From the cell containing the given text, extract its center point as [X, Y] coordinate. 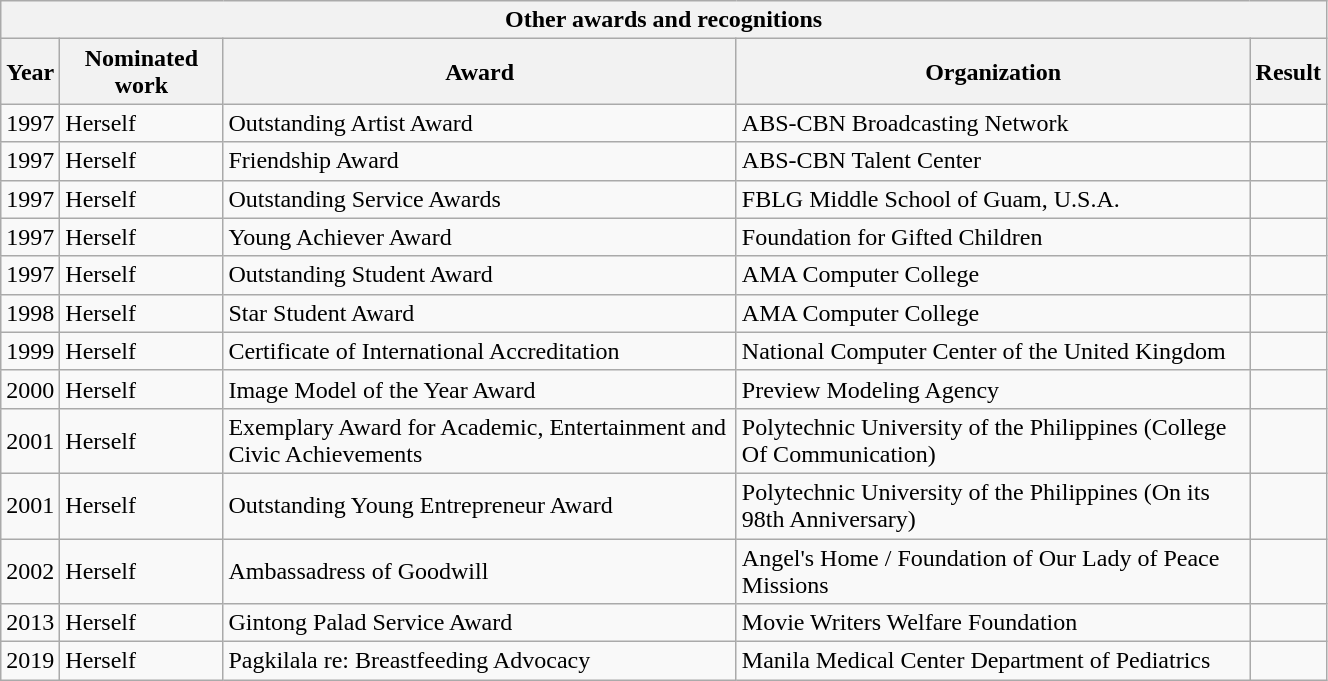
Star Student Award [480, 313]
Young Achiever Award [480, 237]
Outstanding Young Entrepreneur Award [480, 506]
Year [30, 72]
National Computer Center of the United Kingdom [993, 351]
2002 [30, 570]
Result [1288, 72]
Organization [993, 72]
Exemplary Award for Academic, Entertainment and Civic Achievements [480, 440]
Award [480, 72]
2019 [30, 661]
Other awards and recognitions [664, 20]
Manila Medical Center Department of Pediatrics [993, 661]
Angel's Home / Foundation of Our Lady of Peace Missions [993, 570]
ABS-CBN Broadcasting Network [993, 123]
Foundation for Gifted Children [993, 237]
ABS-CBN Talent Center [993, 161]
Ambassadress of Goodwill [480, 570]
Gintong Palad Service Award [480, 623]
Preview Modeling Agency [993, 389]
Outstanding Artist Award [480, 123]
1998 [30, 313]
Polytechnic University of the Philippines (College Of Communication) [993, 440]
Outstanding Student Award [480, 275]
2000 [30, 389]
2013 [30, 623]
1999 [30, 351]
Movie Writers Welfare Foundation [993, 623]
FBLG Middle School of Guam, U.S.A. [993, 199]
Outstanding Service Awards [480, 199]
Certificate of International Accreditation [480, 351]
Friendship Award [480, 161]
Pagkilala re: Breastfeeding Advocacy [480, 661]
Polytechnic University of the Philippines (On its 98th Anniversary) [993, 506]
Image Model of the Year Award [480, 389]
Nominated work [142, 72]
